Pinpoint the cell where the given text exists, returning its [x, y] midpoint coordinate. 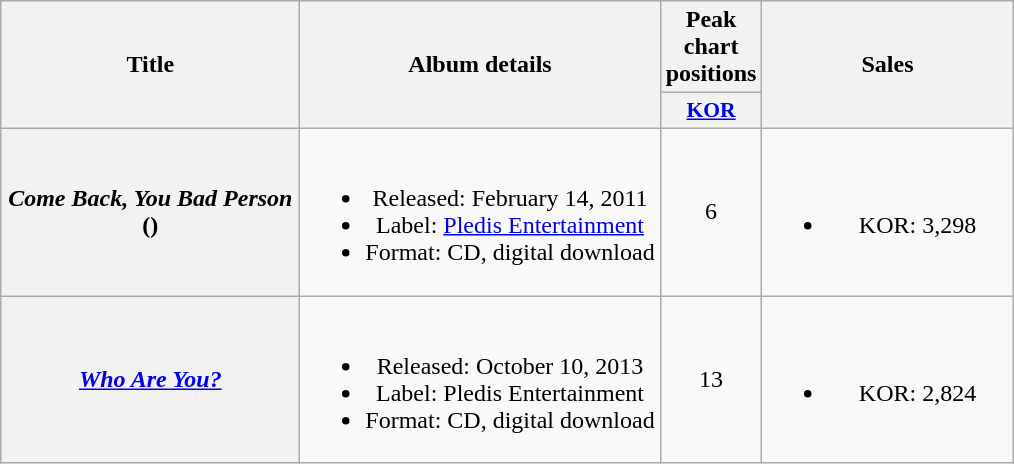
Come Back, You Bad Person () [150, 212]
Peak chart positions [711, 47]
13 [711, 380]
Released: February 14, 2011Label: Pledis EntertainmentFormat: CD, digital download [480, 212]
Released: October 10, 2013Label: Pledis EntertainmentFormat: CD, digital download [480, 380]
Title [150, 65]
KOR: 3,298 [888, 212]
KOR: 2,824 [888, 380]
6 [711, 212]
Album details [480, 65]
Sales [888, 65]
KOR [711, 111]
Who Are You? [150, 380]
